For the text-containing cell, return its midpoint in (X, Y) coordinate format. 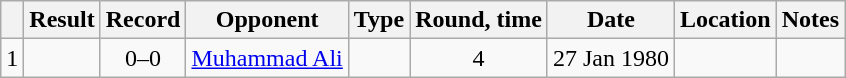
Opponent (267, 20)
Date (610, 20)
Record (143, 20)
Result (62, 20)
Round, time (479, 20)
Muhammad Ali (267, 58)
4 (479, 58)
27 Jan 1980 (610, 58)
Notes (810, 20)
0–0 (143, 58)
1 (12, 58)
Type (378, 20)
Location (725, 20)
